Return [X, Y] of the center of cell containing provided text 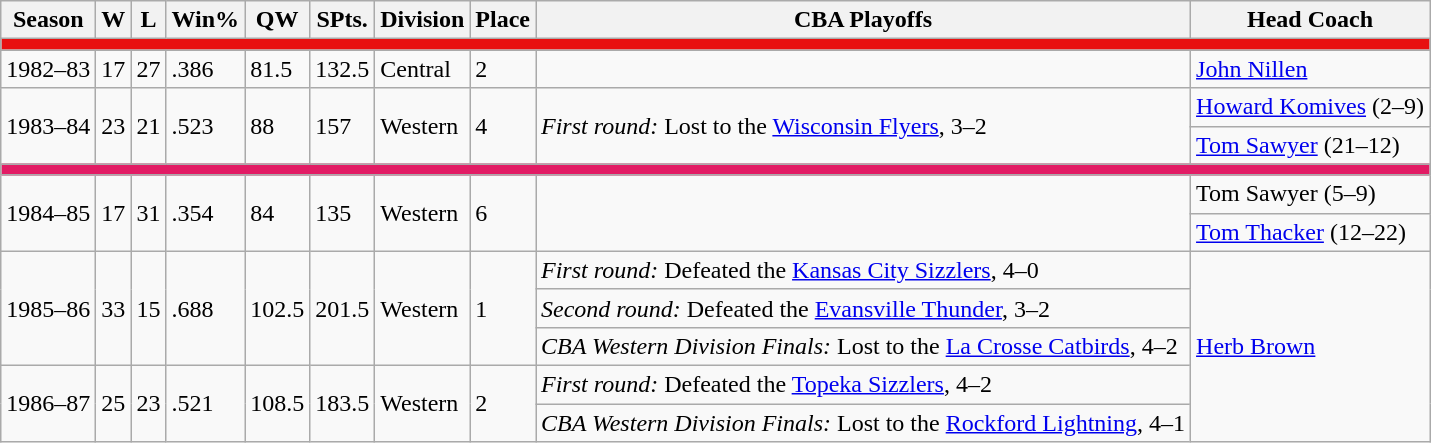
.688 [206, 308]
Central [422, 69]
132.5 [342, 69]
Season [48, 20]
W [114, 20]
27 [148, 69]
Tom Sawyer (21–12) [1310, 145]
First round: Defeated the Kansas City Sizzlers, 4–0 [864, 270]
QW [278, 20]
1982–83 [48, 69]
157 [342, 126]
Win% [206, 20]
108.5 [278, 403]
Howard Komives (2–9) [1310, 107]
Herb Brown [1310, 346]
Division [422, 20]
Second round: Defeated the Evansville Thunder, 3–2 [864, 308]
John Nillen [1310, 69]
84 [278, 213]
.386 [206, 69]
183.5 [342, 403]
CBA Playoffs [864, 20]
1 [503, 308]
81.5 [278, 69]
201.5 [342, 308]
21 [148, 126]
33 [114, 308]
First round: Defeated the Topeka Sizzlers, 4–2 [864, 384]
Tom Thacker (12–22) [1310, 232]
SPts. [342, 20]
135 [342, 213]
15 [148, 308]
Head Coach [1310, 20]
CBA Western Division Finals: Lost to the Rockford Lightning, 4–1 [864, 423]
1984–85 [48, 213]
1985–86 [48, 308]
L [148, 20]
25 [114, 403]
31 [148, 213]
Tom Sawyer (5–9) [1310, 194]
.521 [206, 403]
Place [503, 20]
1986–87 [48, 403]
CBA Western Division Finals: Lost to the La Crosse Catbirds, 4–2 [864, 346]
.523 [206, 126]
6 [503, 213]
4 [503, 126]
.354 [206, 213]
88 [278, 126]
1983–84 [48, 126]
102.5 [278, 308]
First round: Lost to the Wisconsin Flyers, 3–2 [864, 126]
